Output the (x, y) coordinate of the center of the cell containing the given text.  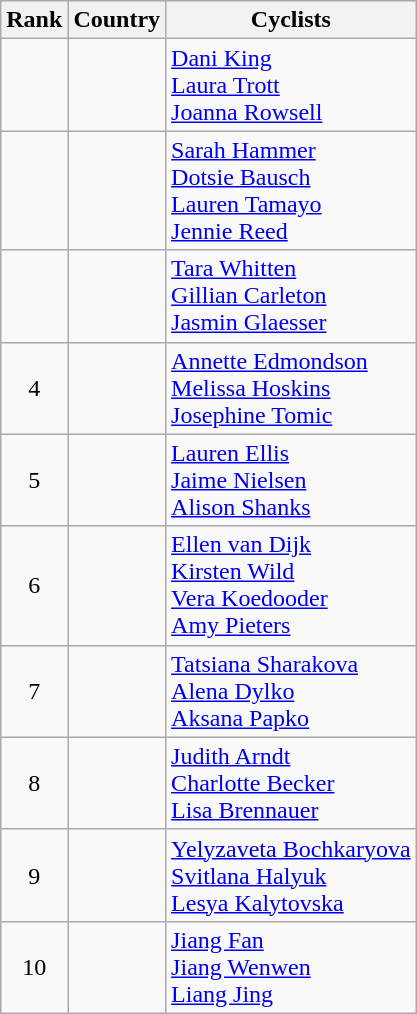
6 (34, 586)
Ellen van DijkKirsten WildVera KoedooderAmy Pieters (292, 586)
9 (34, 875)
Judith ArndtCharlotte BeckerLisa Brennauer (292, 783)
4 (34, 388)
Country (117, 20)
Annette EdmondsonMelissa HoskinsJosephine Tomic (292, 388)
8 (34, 783)
Lauren EllisJaime NielsenAlison Shanks (292, 480)
10 (34, 967)
Rank (34, 20)
Tatsiana SharakovaAlena DylkoAksana Papko (292, 691)
Yelyzaveta BochkaryovaSvitlana HalyukLesya Kalytovska (292, 875)
5 (34, 480)
7 (34, 691)
Tara WhittenGillian CarletonJasmin Glaesser (292, 296)
Jiang FanJiang WenwenLiang Jing (292, 967)
Sarah HammerDotsie BauschLauren TamayoJennie Reed (292, 190)
Dani KingLaura TrottJoanna Rowsell (292, 85)
Cyclists (292, 20)
